Capture the cell that displays the provided text and extract its [x, y] central coordinate. 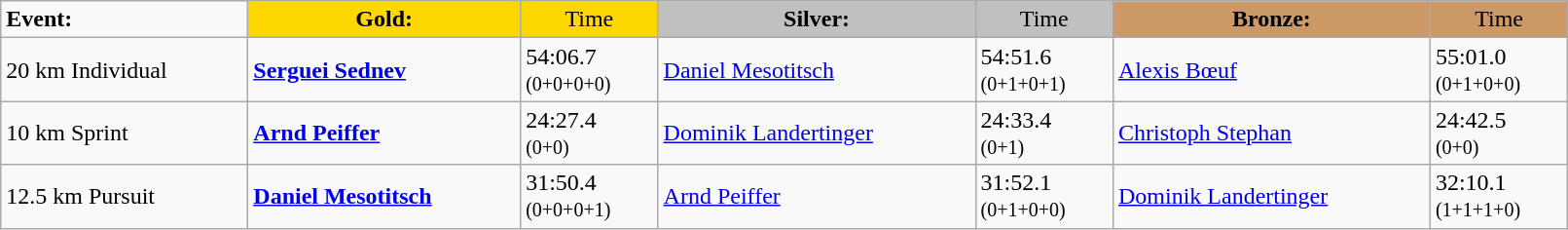
12.5 km Pursuit [125, 197]
32:10.1(1+1+1+0) [1499, 197]
55:01.0(0+1+0+0) [1499, 70]
Alexis Bœuf [1271, 70]
31:52.1(0+1+0+0) [1043, 197]
20 km Individual [125, 70]
Event: [125, 19]
24:33.4(0+1) [1043, 133]
31:50.4(0+0+0+1) [590, 197]
10 km Sprint [125, 133]
Christoph Stephan [1271, 133]
54:06.7(0+0+0+0) [590, 70]
24:42.5(0+0) [1499, 133]
24:27.4(0+0) [590, 133]
Serguei Sednev [384, 70]
Silver: [817, 19]
Gold: [384, 19]
54:51.6(0+1+0+1) [1043, 70]
Bronze: [1271, 19]
